Identify which cell holds the provided text, then report its [X, Y] central coordinate. 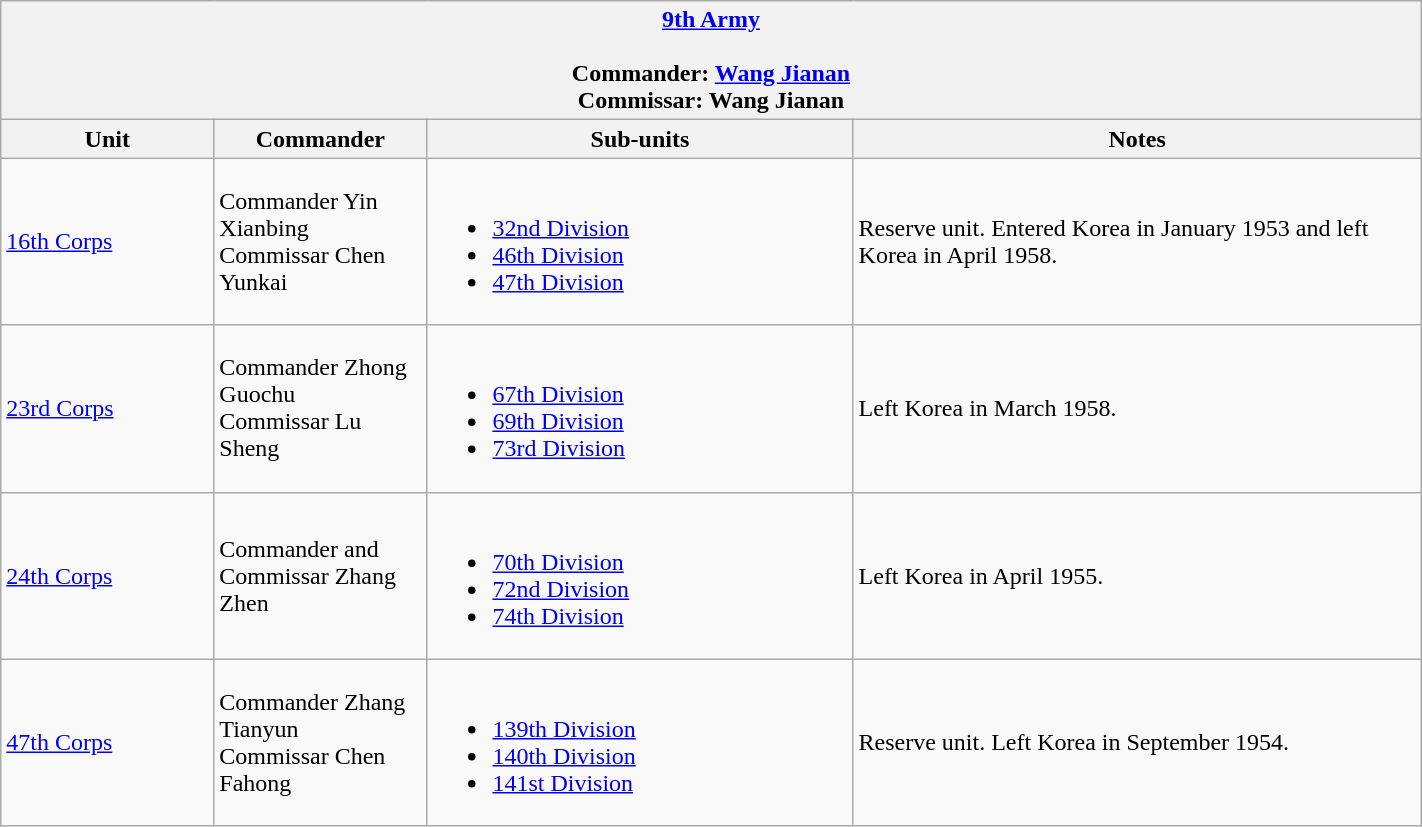
Reserve unit. Left Korea in September 1954. [1137, 742]
Sub-units [640, 139]
Notes [1137, 139]
Commander Yin XianbingCommissar Chen Yunkai [320, 242]
16th Corps [108, 242]
139th Division140th Division141st Division [640, 742]
Commander Zhong GuochuCommissar Lu Sheng [320, 408]
67th Division69th Division73rd Division [640, 408]
Commander [320, 139]
32nd Division46th Division47th Division [640, 242]
47th Corps [108, 742]
Commander Zhang TianyunCommissar Chen Fahong [320, 742]
70th Division72nd Division74th Division [640, 576]
24th Corps [108, 576]
Unit [108, 139]
Left Korea in April 1955. [1137, 576]
9th ArmyCommander: Wang Jianan Commissar: Wang Jianan [711, 60]
Commander and Commissar Zhang Zhen [320, 576]
Left Korea in March 1958. [1137, 408]
Reserve unit. Entered Korea in January 1953 and left Korea in April 1958. [1137, 242]
23rd Corps [108, 408]
